Provide the [x, y] coordinate of the cell's center where the given text is located.  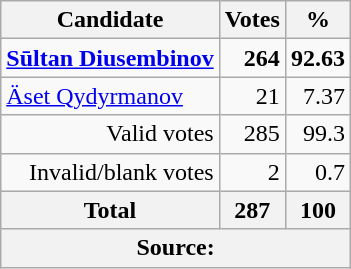
Total [110, 210]
21 [252, 96]
Votes [252, 20]
Äset Qydyrmanov [110, 96]
Sūltan Diusembinov [110, 58]
Source: [176, 248]
92.63 [318, 58]
7.37 [318, 96]
Valid votes [110, 134]
264 [252, 58]
Invalid/blank votes [110, 172]
2 [252, 172]
% [318, 20]
Candidate [110, 20]
287 [252, 210]
0.7 [318, 172]
99.3 [318, 134]
285 [252, 134]
100 [318, 210]
